Search for the cell housing the specified text and yield its (X, Y) center coordinate. 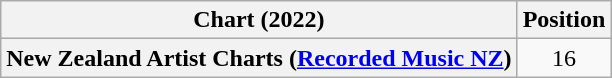
Chart (2022) (259, 20)
Position (564, 20)
New Zealand Artist Charts (Recorded Music NZ) (259, 58)
16 (564, 58)
